Determine the (x, y) coordinate at the center of the cell enclosing the given text.  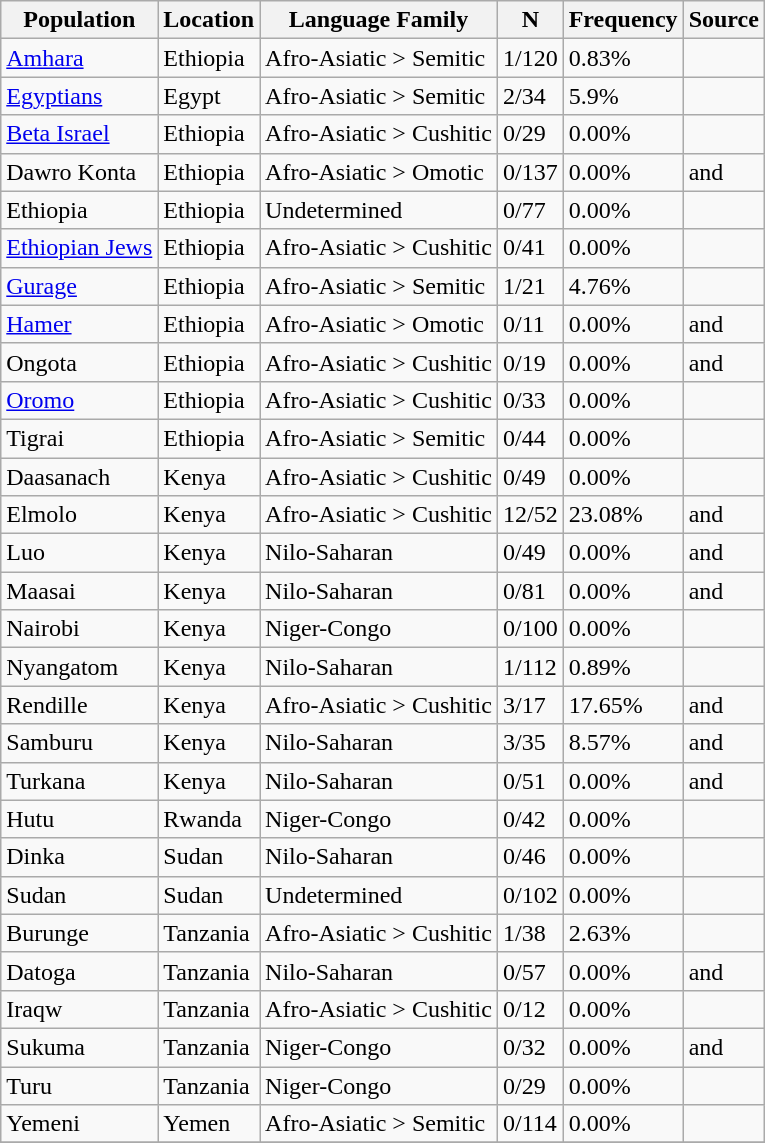
Gurage (80, 286)
0/46 (530, 857)
0/19 (530, 362)
0.83% (623, 58)
0/51 (530, 781)
0/44 (530, 438)
3/17 (530, 705)
0/32 (530, 1047)
Egypt (209, 96)
Rendille (80, 705)
3/35 (530, 743)
Datoga (80, 971)
Dinka (80, 857)
0.89% (623, 667)
1/112 (530, 667)
Ethiopian Jews (80, 248)
N (530, 20)
Hamer (80, 324)
0/81 (530, 591)
Egyptians (80, 96)
2/34 (530, 96)
23.08% (623, 515)
Beta Israel (80, 134)
Turkana (80, 781)
Yemen (209, 1124)
Sukuma (80, 1047)
0/57 (530, 971)
2.63% (623, 933)
0/100 (530, 629)
0/137 (530, 172)
Nairobi (80, 629)
5.9% (623, 96)
Hutu (80, 819)
Rwanda (209, 819)
0/114 (530, 1124)
Frequency (623, 20)
Burunge (80, 933)
Tigrai (80, 438)
Maasai (80, 591)
8.57% (623, 743)
Iraqw (80, 1009)
Ongota (80, 362)
0/102 (530, 895)
Source (724, 20)
0/77 (530, 210)
Population (80, 20)
Dawro Konta (80, 172)
0/41 (530, 248)
4.76% (623, 286)
0/33 (530, 400)
17.65% (623, 705)
Language Family (379, 20)
0/11 (530, 324)
Yemeni (80, 1124)
12/52 (530, 515)
Samburu (80, 743)
Luo (80, 553)
1/120 (530, 58)
Amhara (80, 58)
Daasanach (80, 477)
0/42 (530, 819)
Elmolo (80, 515)
Location (209, 20)
Turu (80, 1085)
Nyangatom (80, 667)
0/12 (530, 1009)
1/21 (530, 286)
Oromo (80, 400)
1/38 (530, 933)
